Scan for the cell matching the given text and deliver its [X, Y] coordinate at center. 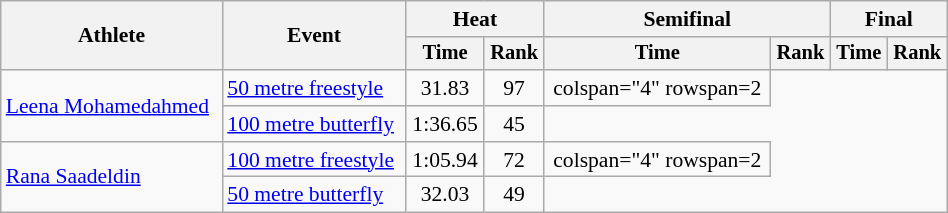
1:05.94 [445, 160]
Event [314, 36]
49 [514, 195]
50 metre freestyle [314, 88]
45 [514, 124]
97 [514, 88]
Semifinal [687, 19]
72 [514, 160]
1:36.65 [445, 124]
Final [888, 19]
Rana Saadeldin [112, 178]
Athlete [112, 36]
100 metre butterfly [314, 124]
31.83 [445, 88]
Leena Mohamedahmed [112, 106]
50 metre butterfly [314, 195]
100 metre freestyle [314, 160]
32.03 [445, 195]
Heat [475, 19]
